Return (x, y) of the center of cell containing provided text 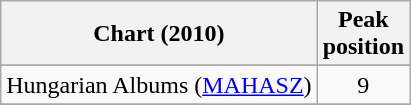
Hungarian Albums (MAHASZ) (159, 85)
Chart (2010) (159, 34)
9 (363, 85)
Peakposition (363, 34)
